Return [X, Y] of the center of cell containing provided text 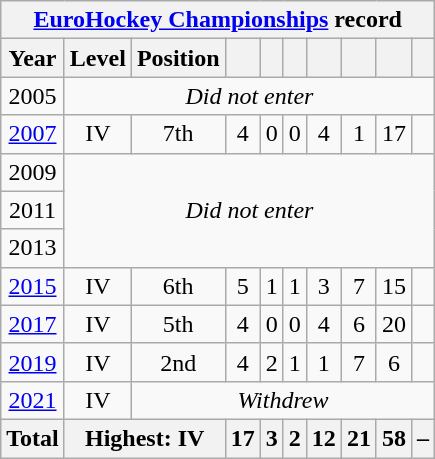
2007 [33, 134]
2nd [178, 362]
2011 [33, 210]
5 [242, 286]
15 [394, 286]
Withdrew [282, 400]
– [422, 438]
Highest: IV [144, 438]
20 [394, 324]
Total [33, 438]
21 [358, 438]
6th [178, 286]
Year [33, 58]
2015 [33, 286]
2005 [33, 96]
Position [178, 58]
58 [394, 438]
5th [178, 324]
2021 [33, 400]
Level [98, 58]
2017 [33, 324]
2013 [33, 248]
7th [178, 134]
EuroHockey Championships record [218, 20]
2009 [33, 172]
2019 [33, 362]
12 [324, 438]
